Identify which cell holds the provided text, then report its (X, Y) central coordinate. 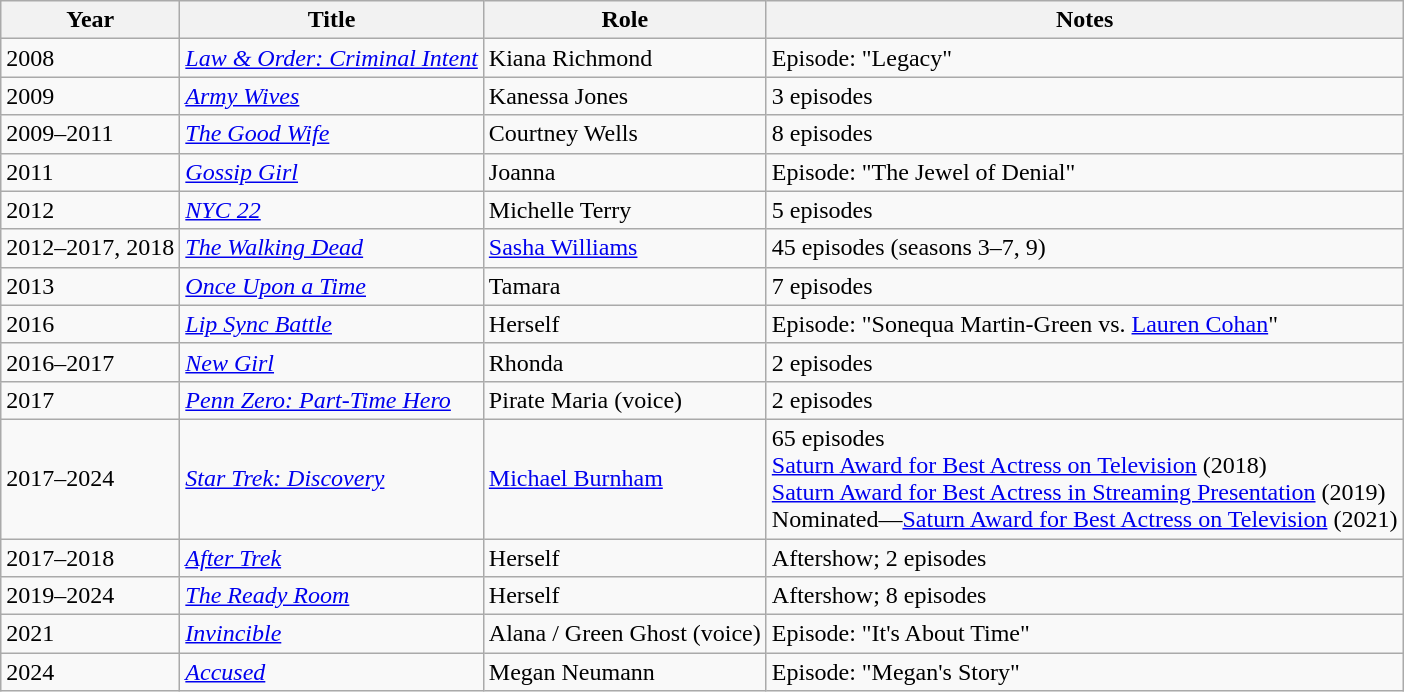
Episode: "The Jewel of Denial" (1084, 172)
2019–2024 (90, 596)
After Trek (332, 557)
2021 (90, 634)
2009–2011 (90, 134)
Aftershow; 8 episodes (1084, 596)
2017–2024 (90, 478)
Penn Zero: Part-Time Hero (332, 400)
2024 (90, 672)
2011 (90, 172)
Kanessa Jones (624, 96)
Episode: "It's About Time" (1084, 634)
3 episodes (1084, 96)
2016 (90, 324)
NYC 22 (332, 210)
Episode: "Megan's Story" (1084, 672)
Notes (1084, 20)
Gossip Girl (332, 172)
Title (332, 20)
Aftershow; 2 episodes (1084, 557)
New Girl (332, 362)
2012 (90, 210)
Michelle Terry (624, 210)
2016–2017 (90, 362)
2013 (90, 286)
Kiana Richmond (624, 58)
Invincible (332, 634)
Role (624, 20)
2008 (90, 58)
Episode: "Sonequa Martin-Green vs. Lauren Cohan" (1084, 324)
Pirate Maria (voice) (624, 400)
8 episodes (1084, 134)
The Walking Dead (332, 248)
2012–2017, 2018 (90, 248)
The Ready Room (332, 596)
2017 (90, 400)
Once Upon a Time (332, 286)
2017–2018 (90, 557)
Law & Order: Criminal Intent (332, 58)
Sasha Williams (624, 248)
The Good Wife (332, 134)
Joanna (624, 172)
Episode: "Legacy" (1084, 58)
Alana / Green Ghost (voice) (624, 634)
2009 (90, 96)
Lip Sync Battle (332, 324)
Courtney Wells (624, 134)
45 episodes (seasons 3–7, 9) (1084, 248)
Year (90, 20)
Tamara (624, 286)
Accused (332, 672)
7 episodes (1084, 286)
Megan Neumann (624, 672)
Star Trek: Discovery (332, 478)
Michael Burnham (624, 478)
Army Wives (332, 96)
5 episodes (1084, 210)
Rhonda (624, 362)
